Extract the [x, y] coordinate from the center of the cell holding the provided text.  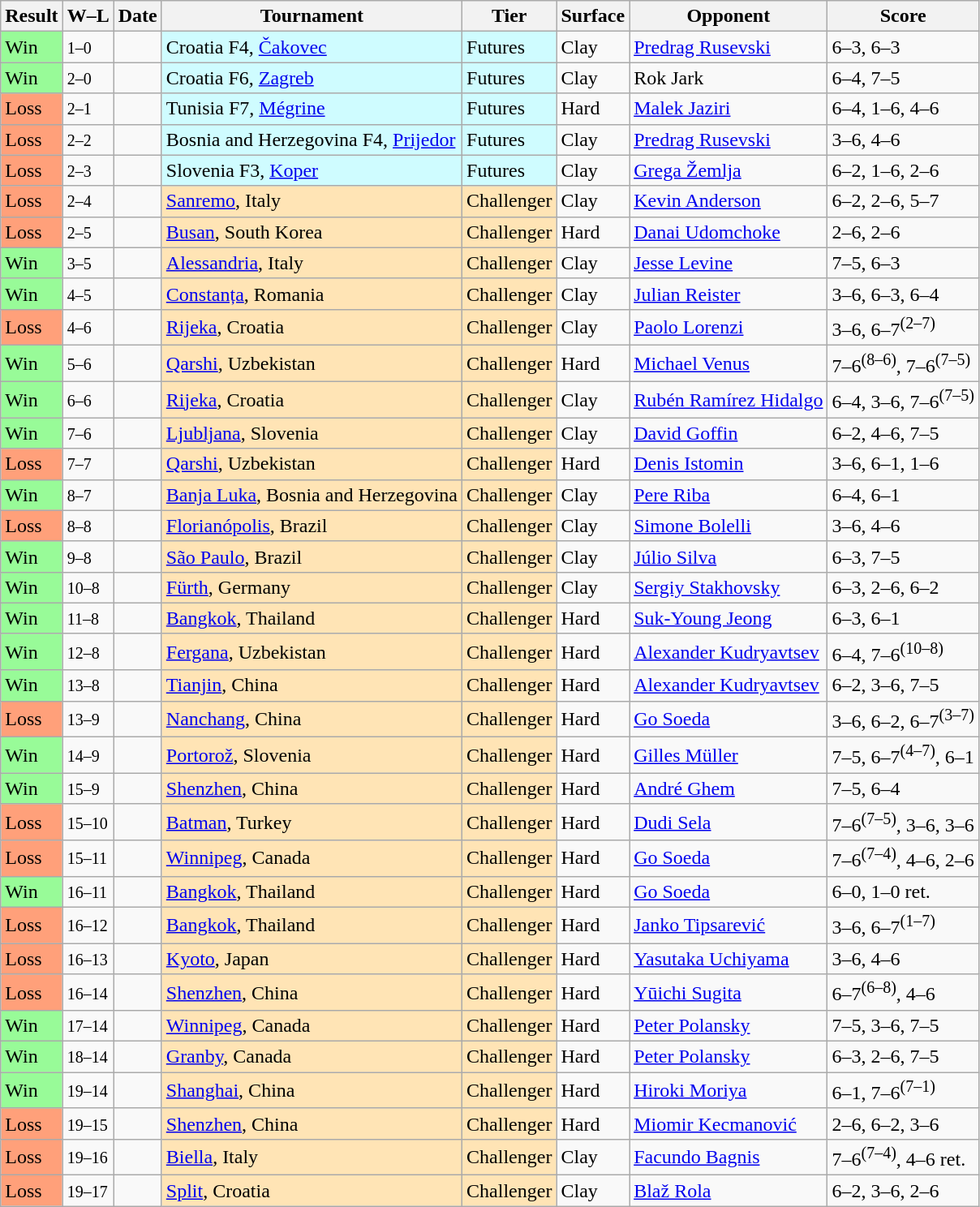
16–14 [88, 993]
7–6 [88, 433]
Biella, Italy [312, 1157]
Denis Istomin [729, 464]
2–1 [88, 109]
6–0, 1–0 ret. [903, 891]
16–11 [88, 891]
2–5 [88, 232]
Tianjin, China [312, 685]
Kyoto, Japan [312, 959]
Pere Riba [729, 495]
Result [32, 16]
Sanremo, Italy [312, 201]
Date [138, 16]
Bosnia and Herzegovina F4, Prijedor [312, 140]
Slovenia F3, Koper [312, 170]
Suk-Young Jeong [729, 618]
Croatia F6, Zagreb [312, 78]
1–0 [88, 47]
David Goffin [729, 433]
São Paulo, Brazil [312, 556]
7–5, 6–3 [903, 263]
6–2, 4–6, 7–5 [903, 433]
2–6, 6–2, 3–6 [903, 1123]
6–4, 1–6, 4–6 [903, 109]
W–L [88, 16]
6–2, 3–6, 7–5 [903, 685]
Granby, Canada [312, 1057]
6–3, 2–6, 6–2 [903, 587]
Tier [509, 16]
6–3, 7–5 [903, 556]
6–4, 3–6, 7–6(7–5) [903, 399]
15–10 [88, 823]
19–15 [88, 1123]
3–6, 6–1, 1–6 [903, 464]
Facundo Bagnis [729, 1157]
Michael Venus [729, 363]
3–5 [88, 263]
Julian Reister [729, 294]
5–6 [88, 363]
2–0 [88, 78]
Surface [593, 16]
19–17 [88, 1191]
Batman, Turkey [312, 823]
19–14 [88, 1090]
6–3, 6–3 [903, 47]
2–3 [88, 170]
Fürth, Germany [312, 587]
3–6, 6–7(2–7) [903, 328]
17–14 [88, 1026]
Score [903, 16]
13–8 [88, 685]
Janko Tipsarević [729, 925]
16–12 [88, 925]
Tunisia F7, Mégrine [312, 109]
7–7 [88, 464]
Simone Bolelli [729, 526]
6–3, 2–6, 7–5 [903, 1057]
19–16 [88, 1157]
18–14 [88, 1057]
6–2, 3–6, 2–6 [903, 1191]
7–6(7–5), 3–6, 3–6 [903, 823]
7–5, 6–4 [903, 788]
6–3, 6–1 [903, 618]
6–4, 6–1 [903, 495]
Busan, South Korea [312, 232]
Paolo Lorenzi [729, 328]
Constanța, Romania [312, 294]
Yasutaka Uchiyama [729, 959]
Alessandria, Italy [312, 263]
7–6(8–6), 7–6(7–5) [903, 363]
6–6 [88, 399]
Croatia F4, Čakovec [312, 47]
Grega Žemlja [729, 170]
Júlio Silva [729, 556]
15–11 [88, 858]
11–8 [88, 618]
6–1, 7–6(7–1) [903, 1090]
Florianópolis, Brazil [312, 526]
Blaž Rola [729, 1191]
2–6, 2–6 [903, 232]
André Ghem [729, 788]
Fergana, Uzbekistan [312, 652]
Danai Udomchoke [729, 232]
6–4, 7–5 [903, 78]
12–8 [88, 652]
Shanghai, China [312, 1090]
2–4 [88, 201]
7–6(7–4), 4–6 ret. [903, 1157]
Tournament [312, 16]
Nanchang, China [312, 719]
7–5, 6–7(4–7), 6–1 [903, 756]
3–6, 6–2, 6–7(3–7) [903, 719]
Yūichi Sugita [729, 993]
6–2, 2–6, 5–7 [903, 201]
6–7(6–8), 4–6 [903, 993]
Split, Croatia [312, 1191]
8–8 [88, 526]
Banja Luka, Bosnia and Herzegovina [312, 495]
Opponent [729, 16]
Rubén Ramírez Hidalgo [729, 399]
Jesse Levine [729, 263]
4–6 [88, 328]
4–5 [88, 294]
13–9 [88, 719]
Dudi Sela [729, 823]
8–7 [88, 495]
Rok Jark [729, 78]
Malek Jaziri [729, 109]
2–2 [88, 140]
6–4, 7–6(10–8) [903, 652]
3–6, 6–3, 6–4 [903, 294]
9–8 [88, 556]
Ljubljana, Slovenia [312, 433]
15–9 [88, 788]
7–5, 3–6, 7–5 [903, 1026]
7–6(7–4), 4–6, 2–6 [903, 858]
Kevin Anderson [729, 201]
14–9 [88, 756]
10–8 [88, 587]
Portorož, Slovenia [312, 756]
Hiroki Moriya [729, 1090]
16–13 [88, 959]
Miomir Kecmanović [729, 1123]
3–6, 6–7(1–7) [903, 925]
Gilles Müller [729, 756]
6–2, 1–6, 2–6 [903, 170]
Sergiy Stakhovsky [729, 587]
